Search for the cell housing the specified text and yield its (X, Y) center coordinate. 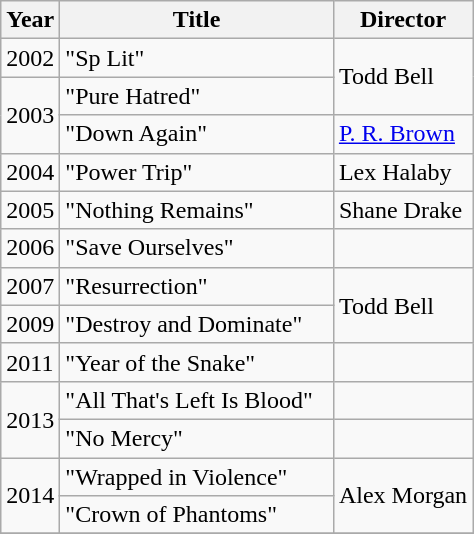
2007 (30, 286)
"No Mercy" (197, 438)
"Year of the Snake" (197, 362)
"Save Ourselves" (197, 248)
2005 (30, 210)
2011 (30, 362)
2014 (30, 496)
"Down Again" (197, 134)
"Destroy and Dominate" (197, 324)
Shane Drake (402, 210)
"Wrapped in Violence" (197, 477)
2006 (30, 248)
2002 (30, 58)
Alex Morgan (402, 496)
"Resurrection" (197, 286)
"Crown of Phantoms" (197, 515)
Title (197, 20)
P. R. Brown (402, 134)
2004 (30, 172)
"Nothing Remains" (197, 210)
"All That's Left Is Blood" (197, 400)
"Power Trip" (197, 172)
Director (402, 20)
2003 (30, 115)
"Pure Hatred" (197, 96)
Year (30, 20)
2013 (30, 419)
2009 (30, 324)
"Sp Lit" (197, 58)
Lex Halaby (402, 172)
